Extract the [X, Y] coordinate from the center of the cell holding the provided text.  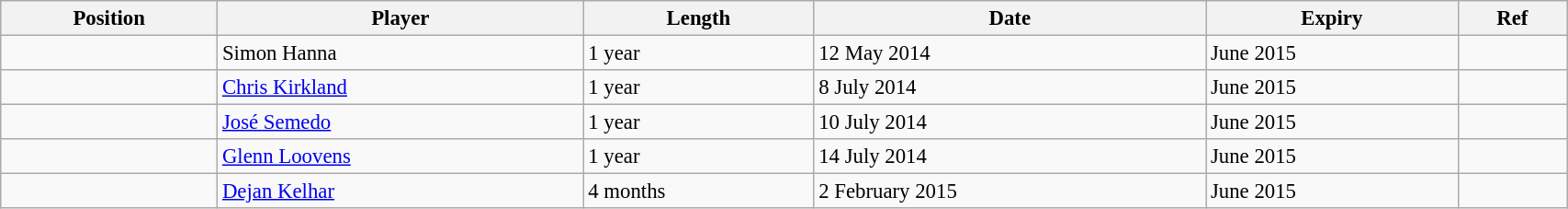
José Semedo [400, 122]
Position [109, 18]
Date [1010, 18]
Simon Hanna [400, 53]
Chris Kirkland [400, 87]
Player [400, 18]
Dejan Kelhar [400, 192]
Expiry [1332, 18]
Length [698, 18]
14 July 2014 [1010, 157]
Ref [1512, 18]
10 July 2014 [1010, 122]
12 May 2014 [1010, 53]
8 July 2014 [1010, 87]
Glenn Loovens [400, 157]
4 months [698, 192]
2 February 2015 [1010, 192]
